From the cell containing the given text, extract its center point as (X, Y) coordinate. 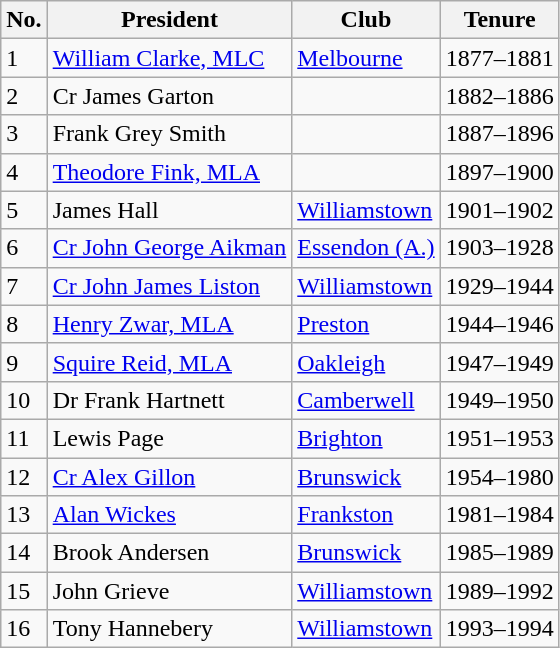
Squire Reid, MLA (170, 362)
1903–1928 (500, 248)
1929–1944 (500, 286)
1951–1953 (500, 438)
1882–1886 (500, 96)
4 (24, 172)
1989–1992 (500, 591)
Cr James Garton (170, 96)
1887–1896 (500, 134)
Frankston (366, 515)
6 (24, 248)
11 (24, 438)
1877–1881 (500, 58)
10 (24, 400)
1901–1902 (500, 210)
1897–1900 (500, 172)
Henry Zwar, MLA (170, 324)
1944–1946 (500, 324)
John Grieve (170, 591)
14 (24, 553)
Lewis Page (170, 438)
Melbourne (366, 58)
1954–1980 (500, 477)
5 (24, 210)
Club (366, 20)
12 (24, 477)
Essendon (A.) (366, 248)
3 (24, 134)
1981–1984 (500, 515)
1947–1949 (500, 362)
1985–1989 (500, 553)
Tony Hannebery (170, 629)
Tenure (500, 20)
Brighton (366, 438)
Dr Frank Hartnett (170, 400)
Theodore Fink, MLA (170, 172)
William Clarke, MLC (170, 58)
16 (24, 629)
9 (24, 362)
Oakleigh (366, 362)
13 (24, 515)
1 (24, 58)
Brook Andersen (170, 553)
2 (24, 96)
8 (24, 324)
Cr John James Liston (170, 286)
7 (24, 286)
15 (24, 591)
Cr John George Aikman (170, 248)
Cr Alex Gillon (170, 477)
Camberwell (366, 400)
1949–1950 (500, 400)
Alan Wickes (170, 515)
Frank Grey Smith (170, 134)
1993–1994 (500, 629)
Preston (366, 324)
President (170, 20)
James Hall (170, 210)
No. (24, 20)
